Capture the cell that displays the provided text and extract its [x, y] central coordinate. 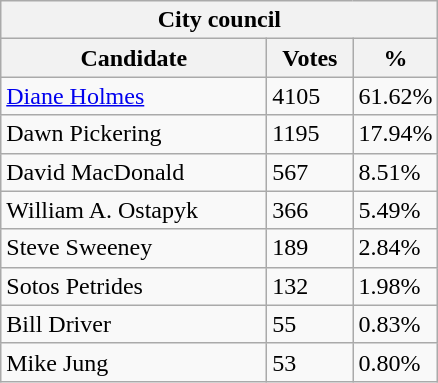
55 [310, 324]
1195 [310, 134]
David MacDonald [134, 172]
Sotos Petrides [134, 286]
Votes [310, 58]
Steve Sweeney [134, 248]
William A. Ostapyk [134, 210]
Mike Jung [134, 362]
Diane Holmes [134, 96]
City council [220, 20]
5.49% [396, 210]
189 [310, 248]
Dawn Pickering [134, 134]
567 [310, 172]
2.84% [396, 248]
17.94% [396, 134]
61.62% [396, 96]
% [396, 58]
132 [310, 286]
8.51% [396, 172]
0.80% [396, 362]
0.83% [396, 324]
53 [310, 362]
1.98% [396, 286]
Candidate [134, 58]
366 [310, 210]
Bill Driver [134, 324]
4105 [310, 96]
